Locate the cell with the specified text and output its [X, Y] center coordinate. 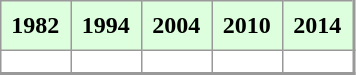
1994 [105, 26]
2004 [176, 26]
2014 [318, 26]
1982 [35, 26]
2010 [247, 26]
